For the text-containing cell, return its midpoint in (x, y) coordinate format. 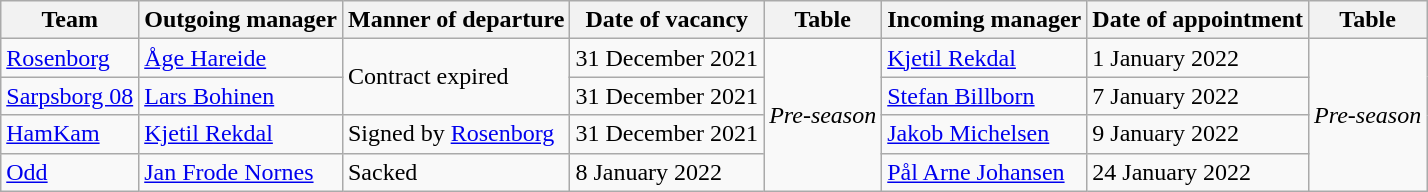
Date of appointment (1198, 20)
Manner of departure (456, 20)
9 January 2022 (1198, 134)
Date of vacancy (667, 20)
HamKam (70, 134)
Sarpsborg 08 (70, 96)
Jan Frode Nornes (241, 172)
Signed by Rosenborg (456, 134)
Rosenborg (70, 58)
8 January 2022 (667, 172)
1 January 2022 (1198, 58)
Team (70, 20)
Odd (70, 172)
Jakob Michelsen (984, 134)
Åge Hareide (241, 58)
Sacked (456, 172)
Stefan Billborn (984, 96)
24 January 2022 (1198, 172)
Lars Bohinen (241, 96)
Incoming manager (984, 20)
Outgoing manager (241, 20)
Contract expired (456, 77)
Pål Arne Johansen (984, 172)
7 January 2022 (1198, 96)
